Return the [X, Y] coordinate for the center point of the cell that contains the specified text.  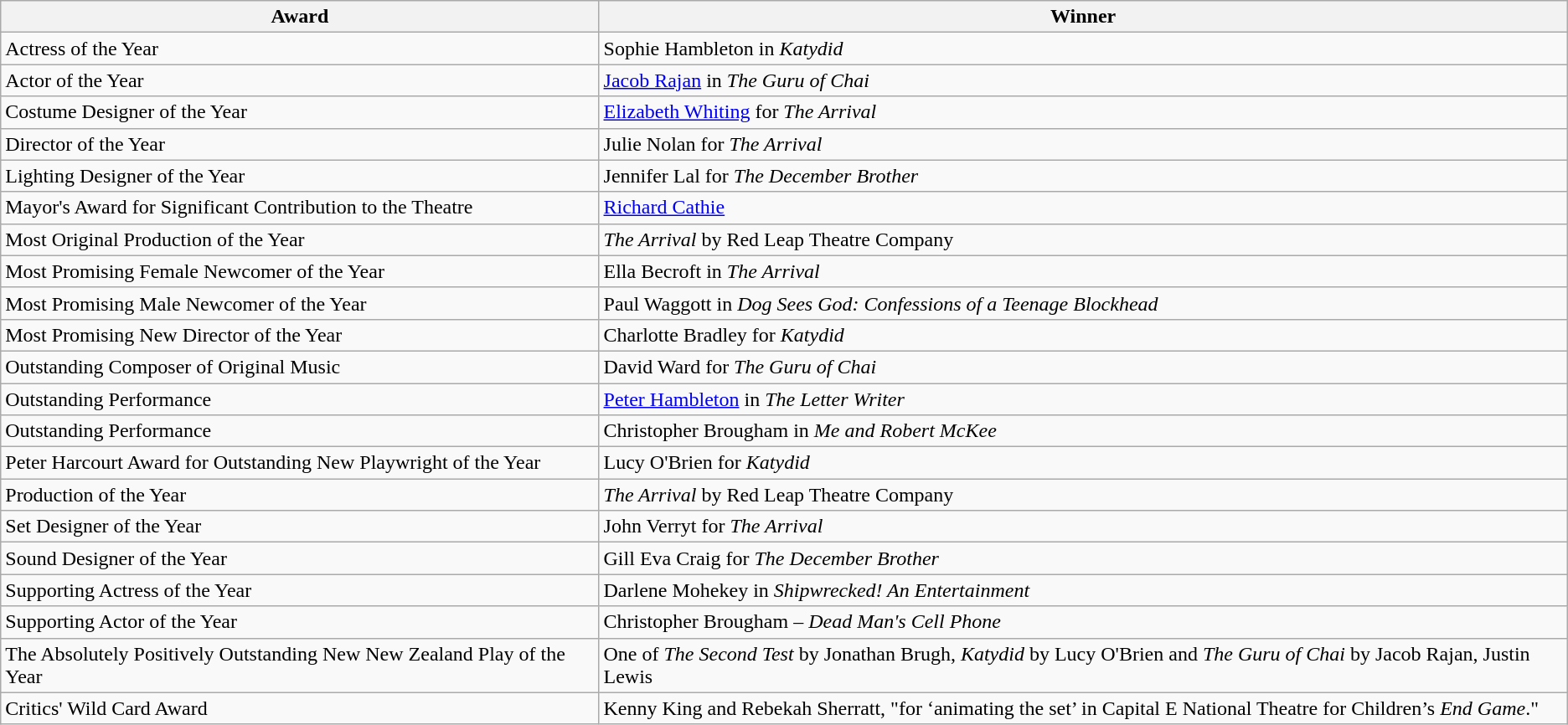
Charlotte Bradley for Katydid [1083, 335]
Most Promising New Director of the Year [300, 335]
Jacob Rajan in The Guru of Chai [1083, 80]
Winner [1083, 17]
Peter Harcourt Award for Outstanding New Playwright of the Year [300, 463]
Critics' Wild Card Award [300, 708]
The Absolutely Positively Outstanding New New Zealand Play of the Year [300, 665]
Gill Eva Craig for The December Brother [1083, 558]
Sophie Hambleton in Katydid [1083, 49]
Set Designer of the Year [300, 527]
Elizabeth Whiting for The Arrival [1083, 112]
Lighting Designer of the Year [300, 176]
Award [300, 17]
Christopher Brougham – Dead Man's Cell Phone [1083, 622]
Actress of the Year [300, 49]
Richard Cathie [1083, 208]
Julie Nolan for The Arrival [1083, 144]
Supporting Actor of the Year [300, 622]
Actor of the Year [300, 80]
Ella Becroft in The Arrival [1083, 271]
Christopher Brougham in Me and Robert McKee [1083, 431]
Most Promising Male Newcomer of the Year [300, 303]
Darlene Mohekey in Shipwrecked! An Entertainment [1083, 590]
Kenny King and Rebekah Sherratt, "for ‘animating the set’ in Capital E National Theatre for Children’s End Game." [1083, 708]
Peter Hambleton in The Letter Writer [1083, 399]
Most Original Production of the Year [300, 239]
Jennifer Lal for The December Brother [1083, 176]
Outstanding Composer of Original Music [300, 367]
Sound Designer of the Year [300, 558]
Director of the Year [300, 144]
David Ward for The Guru of Chai [1083, 367]
Lucy O'Brien for Katydid [1083, 463]
Supporting Actress of the Year [300, 590]
Costume Designer of the Year [300, 112]
Paul Waggott in Dog Sees God: Confessions of a Teenage Blockhead [1083, 303]
John Verryt for The Arrival [1083, 527]
Production of the Year [300, 495]
Most Promising Female Newcomer of the Year [300, 271]
Mayor's Award for Significant Contribution to the Theatre [300, 208]
One of The Second Test by Jonathan Brugh, Katydid by Lucy O'Brien and The Guru of Chai by Jacob Rajan, Justin Lewis [1083, 665]
